Capture the cell that displays the provided text and extract its (x, y) central coordinate. 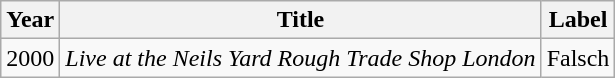
Live at the Neils Yard Rough Trade Shop London (300, 58)
Year (30, 20)
Label (578, 20)
2000 (30, 58)
Falsch (578, 58)
Title (300, 20)
